Return the [X, Y] coordinate for the center point of the cell that contains the specified text.  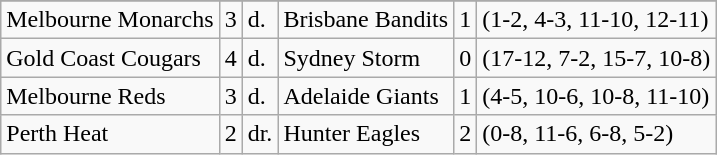
0 [466, 58]
4 [230, 58]
(1-2, 4-3, 11-10, 12-11) [596, 20]
Melbourne Monarchs [110, 20]
dr. [260, 134]
(4-5, 10-6, 10-8, 11-10) [596, 96]
Gold Coast Cougars [110, 58]
Melbourne Reds [110, 96]
Hunter Eagles [366, 134]
(17-12, 7-2, 15-7, 10-8) [596, 58]
Adelaide Giants [366, 96]
(0-8, 11-6, 6-8, 5-2) [596, 134]
Sydney Storm [366, 58]
Perth Heat [110, 134]
Brisbane Bandits [366, 20]
